Detect which cell encompasses the target text, then output its (x, y) center coordinate. 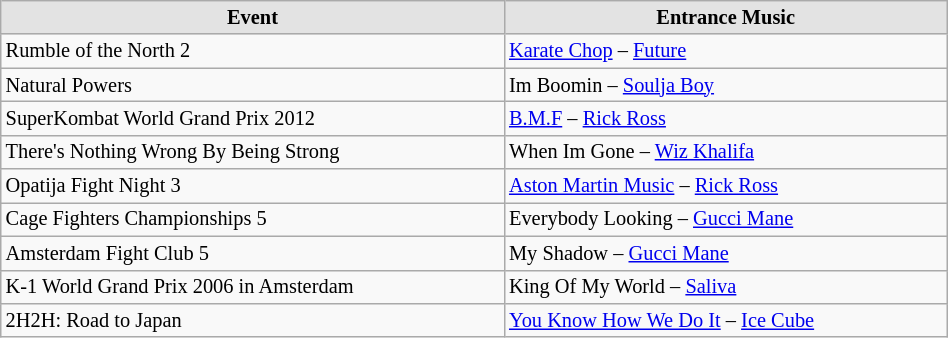
K-1 World Grand Prix 2006 in Amsterdam (252, 287)
Entrance Music (726, 17)
My Shadow – Gucci Mane (726, 253)
2H2H: Road to Japan (252, 320)
SuperKombat World Grand Prix 2012 (252, 118)
Im Boomin – Soulja Boy (726, 85)
There's Nothing Wrong By Being Strong (252, 152)
When Im Gone – Wiz Khalifa (726, 152)
Event (252, 17)
Aston Martin Music – Rick Ross (726, 186)
King Of My World – Saliva (726, 287)
Cage Fighters Championships 5 (252, 219)
Rumble of the North 2 (252, 51)
Amsterdam Fight Club 5 (252, 253)
Everybody Looking – Gucci Mane (726, 219)
You Know How We Do It – Ice Cube (726, 320)
Natural Powers (252, 85)
Opatija Fight Night 3 (252, 186)
B.M.F – Rick Ross (726, 118)
Karate Chop – Future (726, 51)
